Search for the cell housing the specified text and yield its [x, y] center coordinate. 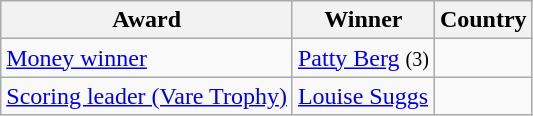
Winner [363, 20]
Award [147, 20]
Patty Berg (3) [363, 58]
Scoring leader (Vare Trophy) [147, 96]
Money winner [147, 58]
Louise Suggs [363, 96]
Country [483, 20]
